From the cell containing the given text, extract its center point as (x, y) coordinate. 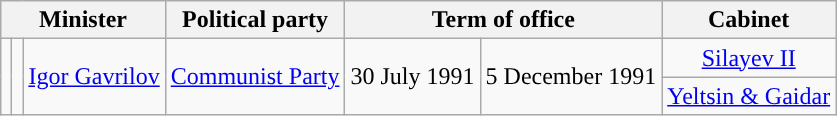
Communist Party (255, 77)
Yeltsin & Gaidar (749, 96)
Minister (83, 20)
30 July 1991 (412, 77)
Cabinet (749, 20)
Political party (255, 20)
Igor Gavrilov (94, 77)
5 December 1991 (571, 77)
Term of office (504, 20)
Silayev II (749, 58)
